Identify which cell holds the provided text, then report its (x, y) central coordinate. 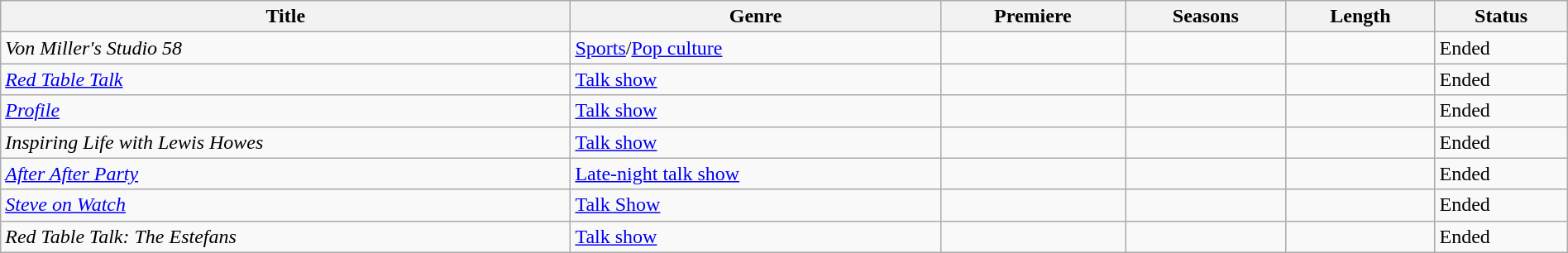
Late-night talk show (756, 174)
Profile (286, 111)
Premiere (1033, 17)
Genre (756, 17)
Inspiring Life with Lewis Howes (286, 142)
Talk Show (756, 205)
Title (286, 17)
Status (1501, 17)
Von Miller's Studio 58 (286, 48)
After After Party (286, 174)
Sports/Pop culture (756, 48)
Steve on Watch (286, 205)
Red Table Talk: The Estefans (286, 236)
Seasons (1206, 17)
Red Table Talk (286, 79)
Length (1360, 17)
